Identify which cell holds the provided text, then report its (x, y) central coordinate. 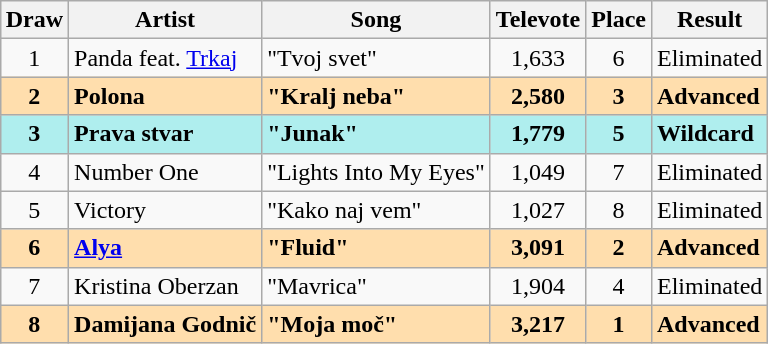
Victory (166, 210)
"Moja moč" (376, 324)
Number One (166, 172)
"Mavrica" (376, 286)
3,217 (538, 324)
2,580 (538, 96)
1,049 (538, 172)
Damijana Godnič (166, 324)
"Junak" (376, 134)
1,779 (538, 134)
Result (709, 20)
Song (376, 20)
"Kralj neba" (376, 96)
"Fluid" (376, 248)
1,904 (538, 286)
Wildcard (709, 134)
"Kako naj vem" (376, 210)
"Tvoj svet" (376, 58)
Alya (166, 248)
Draw (34, 20)
"Lights Into My Eyes" (376, 172)
3,091 (538, 248)
Kristina Oberzan (166, 286)
Televote (538, 20)
Place (619, 20)
Polona (166, 96)
Artist (166, 20)
1,027 (538, 210)
Prava stvar (166, 134)
1,633 (538, 58)
Panda feat. Trkaj (166, 58)
